Locate the cell with the specified text and output its [X, Y] center coordinate. 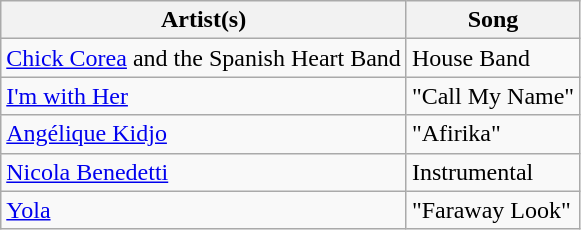
Chick Corea and the Spanish Heart Band [204, 58]
Song [492, 20]
House Band [492, 58]
"Call My Name" [492, 96]
"Faraway Look" [492, 210]
Yola [204, 210]
Nicola Benedetti [204, 172]
Instrumental [492, 172]
Artist(s) [204, 20]
Angélique Kidjo [204, 134]
"Afirika" [492, 134]
I'm with Her [204, 96]
